Provide the [x, y] coordinate of the cell's center where the given text is located.  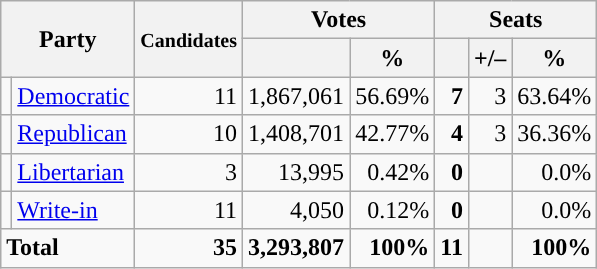
13,995 [296, 172]
+/– [490, 58]
1,867,061 [296, 96]
4 [452, 134]
Party [68, 39]
Seats [516, 20]
Libertarian [74, 172]
1,408,701 [296, 134]
0.12% [392, 210]
Total [68, 248]
Votes [339, 20]
56.69% [392, 96]
36.36% [554, 134]
Republican [74, 134]
Democratic [74, 96]
4,050 [296, 210]
42.77% [392, 134]
35 [189, 248]
3,293,807 [296, 248]
Candidates [189, 39]
Write-in [74, 210]
10 [189, 134]
7 [452, 96]
0.42% [392, 172]
63.64% [554, 96]
